Return [X, Y] of the center of cell containing provided text 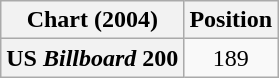
Chart (2004) [92, 20]
189 [231, 58]
US Billboard 200 [92, 58]
Position [231, 20]
